Determine the [X, Y] coordinate at the center of the cell enclosing the given text.  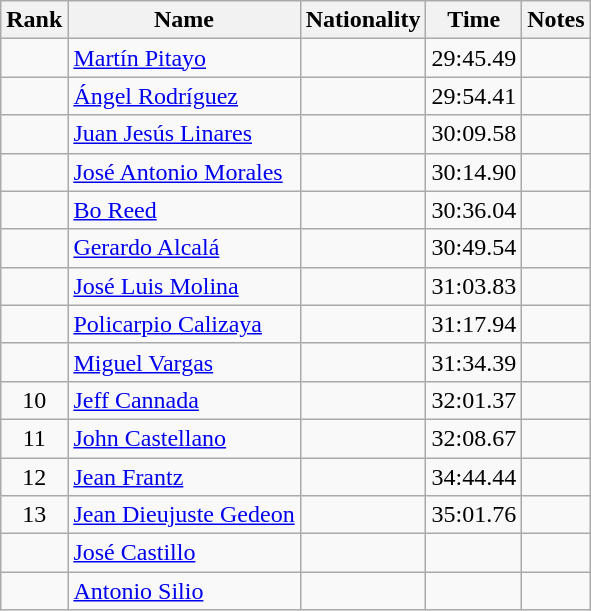
Martín Pitayo [184, 58]
Policarpio Calizaya [184, 324]
José Castillo [184, 553]
Jean Frantz [184, 477]
Bo Reed [184, 210]
30:49.54 [474, 248]
31:17.94 [474, 324]
31:03.83 [474, 286]
Miguel Vargas [184, 362]
Time [474, 20]
31:34.39 [474, 362]
29:45.49 [474, 58]
Rank [34, 20]
Ángel Rodríguez [184, 96]
32:08.67 [474, 438]
11 [34, 438]
30:09.58 [474, 134]
13 [34, 515]
30:36.04 [474, 210]
29:54.41 [474, 96]
35:01.76 [474, 515]
32:01.37 [474, 400]
José Antonio Morales [184, 172]
34:44.44 [474, 477]
Jeff Cannada [184, 400]
Juan Jesús Linares [184, 134]
Nationality [363, 20]
12 [34, 477]
José Luis Molina [184, 286]
Name [184, 20]
Antonio Silio [184, 591]
30:14.90 [474, 172]
Jean Dieujuste Gedeon [184, 515]
10 [34, 400]
Notes [556, 20]
Gerardo Alcalá [184, 248]
John Castellano [184, 438]
